Pinpoint the cell where the given text exists, returning its [X, Y] midpoint coordinate. 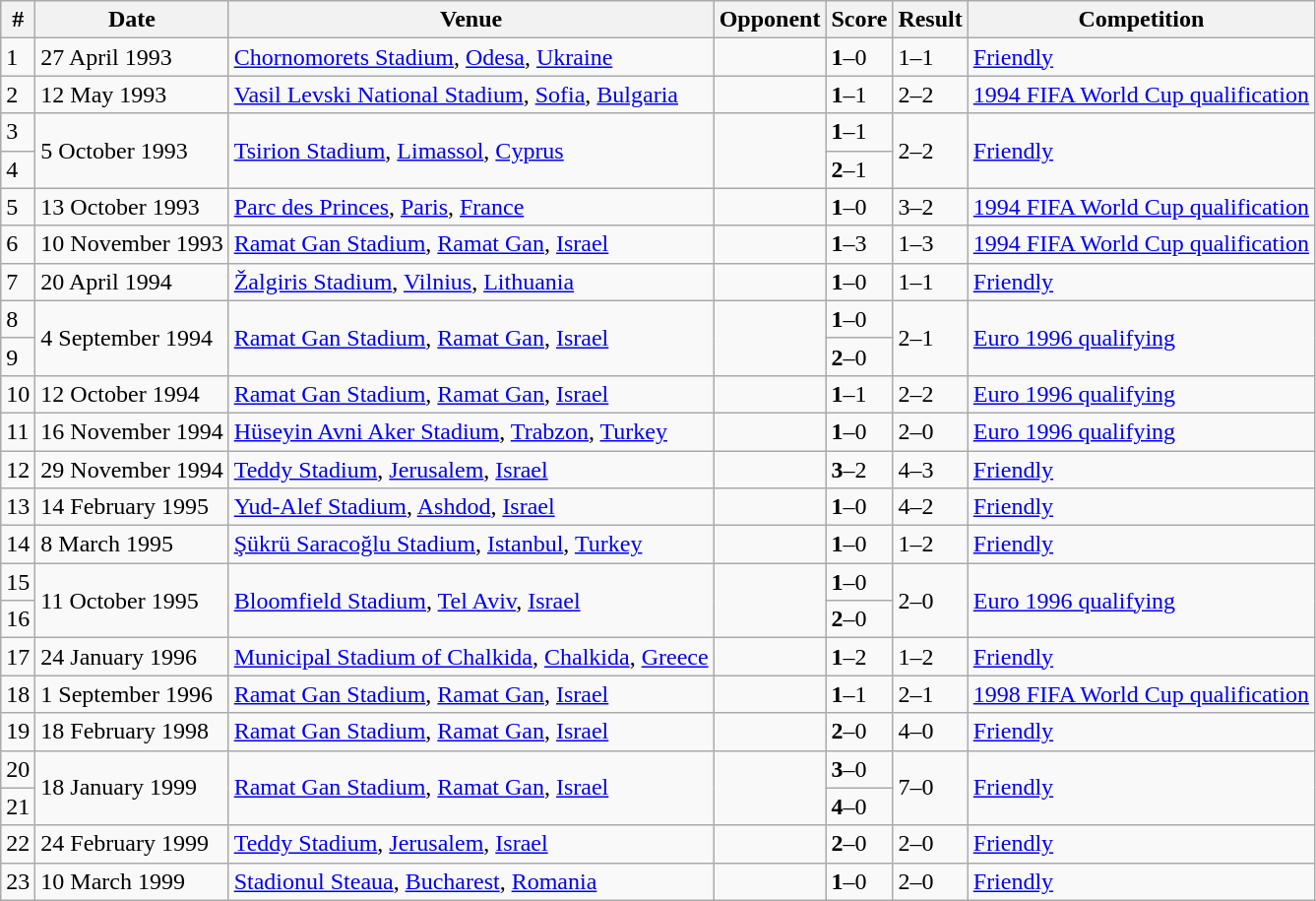
4 September 1994 [132, 338]
Vasil Levski National Stadium, Sofia, Bulgaria [470, 95]
Hüseyin Avni Aker Stadium, Trabzon, Turkey [470, 431]
9 [18, 356]
5 [18, 207]
8 [18, 319]
20 April 1994 [132, 282]
Bloomfield Stadium, Tel Aviv, Israel [470, 601]
Municipal Stadium of Chalkida, Chalkida, Greece [470, 657]
24 February 1999 [132, 844]
20 [18, 769]
3–0 [859, 769]
Yud-Alef Stadium, Ashdod, Israel [470, 507]
29 November 1994 [132, 470]
Result [930, 20]
Score [859, 20]
10 [18, 394]
7–0 [930, 788]
4 [18, 169]
22 [18, 844]
16 November 1994 [132, 431]
18 February 1998 [132, 732]
12 [18, 470]
27 April 1993 [132, 57]
Parc des Princes, Paris, France [470, 207]
Şükrü Saracoğlu Stadium, Istanbul, Turkey [470, 545]
11 October 1995 [132, 601]
Tsirion Stadium, Limassol, Cyprus [470, 151]
12 May 1993 [132, 95]
19 [18, 732]
Date [132, 20]
10 March 1999 [132, 881]
Chornomorets Stadium, Odesa, Ukraine [470, 57]
16 [18, 619]
18 [18, 694]
5 October 1993 [132, 151]
6 [18, 244]
23 [18, 881]
14 February 1995 [132, 507]
18 January 1999 [132, 788]
3 [18, 132]
10 November 1993 [132, 244]
13 [18, 507]
1 September 1996 [132, 694]
Competition [1141, 20]
14 [18, 545]
12 October 1994 [132, 394]
4–3 [930, 470]
11 [18, 431]
7 [18, 282]
# [18, 20]
13 October 1993 [132, 207]
17 [18, 657]
Opponent [770, 20]
Venue [470, 20]
Žalgiris Stadium, Vilnius, Lithuania [470, 282]
2 [18, 95]
Stadionul Steaua, Bucharest, Romania [470, 881]
24 January 1996 [132, 657]
21 [18, 806]
4–2 [930, 507]
8 March 1995 [132, 545]
15 [18, 582]
1998 FIFA World Cup qualification [1141, 694]
1 [18, 57]
